Search for the cell housing the specified text and yield its (x, y) center coordinate. 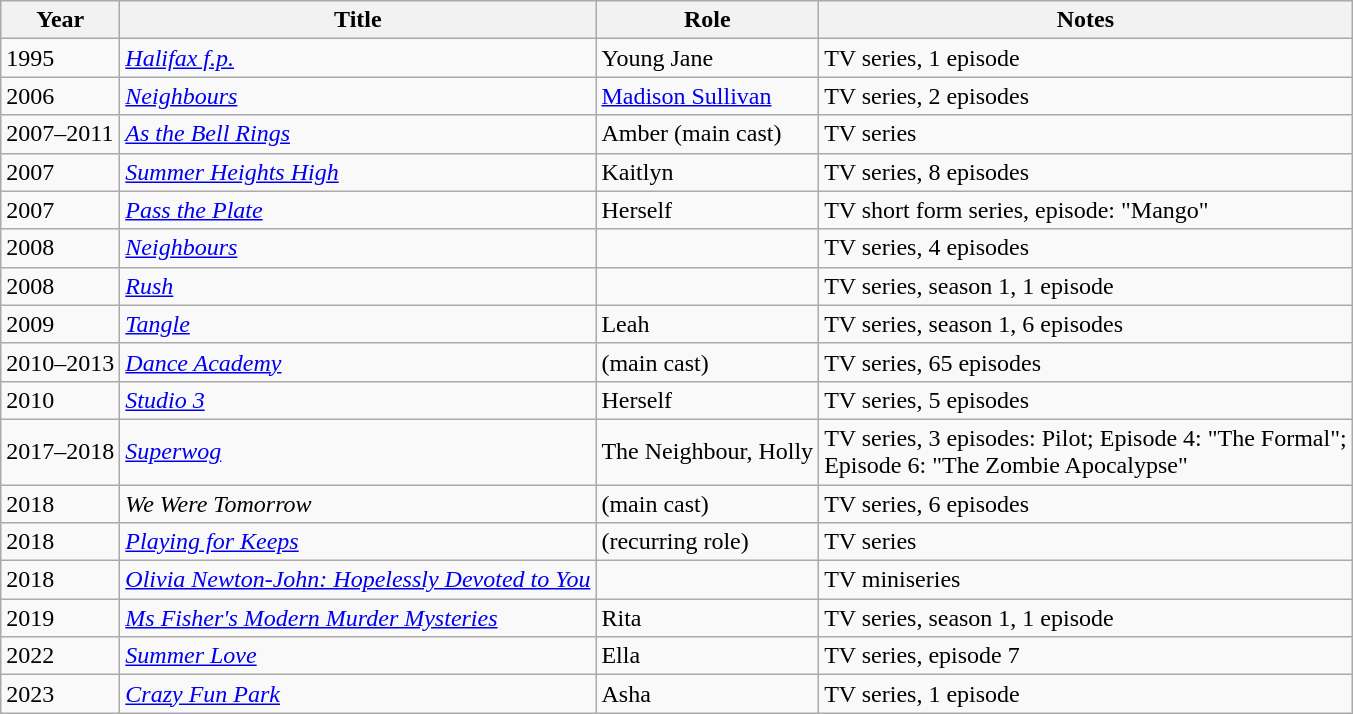
Olivia Newton-John: Hopelessly Devoted to You (358, 580)
Kaitlyn (708, 172)
TV short form series, episode: "Mango" (1086, 210)
Notes (1086, 20)
TV series, 4 episodes (1086, 248)
TV series, 3 episodes: Pilot; Episode 4: "The Formal";Episode 6: "The Zombie Apocalypse" (1086, 452)
2019 (60, 618)
Dance Academy (358, 362)
As the Bell Rings (358, 134)
Ms Fisher's Modern Murder Mysteries (358, 618)
Role (708, 20)
2007–2011 (60, 134)
Asha (708, 694)
2010–2013 (60, 362)
TV series, 65 episodes (1086, 362)
(recurring role) (708, 542)
Crazy Fun Park (358, 694)
1995 (60, 58)
Young Jane (708, 58)
TV series, episode 7 (1086, 656)
2009 (60, 324)
TV series, 2 episodes (1086, 96)
Summer Heights High (358, 172)
TV series, 6 episodes (1086, 503)
Madison Sullivan (708, 96)
Tangle (358, 324)
2022 (60, 656)
Amber (main cast) (708, 134)
Title (358, 20)
Year (60, 20)
2017–2018 (60, 452)
Rita (708, 618)
Pass the Plate (358, 210)
Rush (358, 286)
Superwog (358, 452)
Leah (708, 324)
2010 (60, 400)
The Neighbour, Holly (708, 452)
We Were Tomorrow (358, 503)
Studio 3 (358, 400)
TV miniseries (1086, 580)
TV series, 8 episodes (1086, 172)
2023 (60, 694)
Halifax f.p. (358, 58)
TV series, 5 episodes (1086, 400)
2006 (60, 96)
Ella (708, 656)
Playing for Keeps (358, 542)
TV series, season 1, 6 episodes (1086, 324)
Summer Love (358, 656)
